For the text-containing cell, return its midpoint in [X, Y] coordinate format. 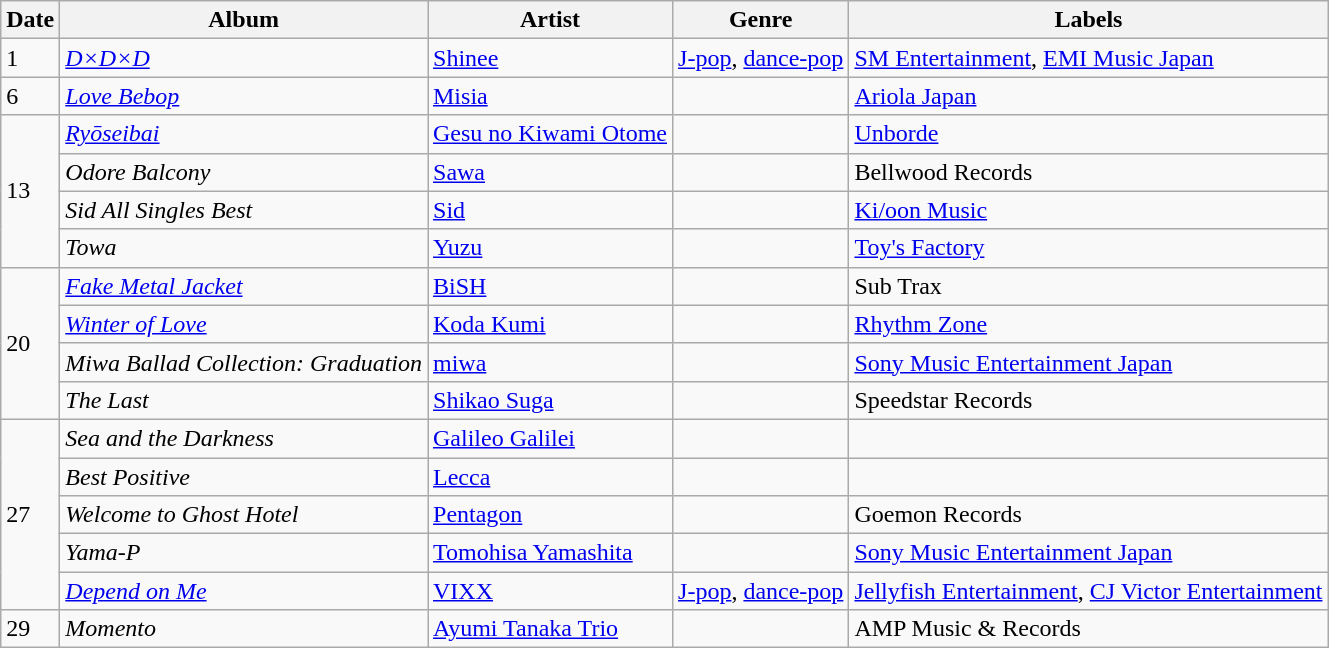
Labels [1088, 20]
BiSH [550, 286]
Artist [550, 20]
13 [30, 191]
SM Entertainment, EMI Music Japan [1088, 58]
Fake Metal Jacket [244, 286]
Ryōseibai [244, 134]
Ayumi Tanaka Trio [550, 629]
Depend on Me [244, 591]
Pentagon [550, 515]
Jellyfish Entertainment, CJ Victor Entertainment [1088, 591]
Galileo Galilei [550, 438]
AMP Music & Records [1088, 629]
Shinee [550, 58]
Shikao Suga [550, 400]
Momento [244, 629]
Welcome to Ghost Hotel [244, 515]
Sawa [550, 172]
Sub Trax [1088, 286]
Tomohisa Yamashita [550, 553]
Gesu no Kiwami Otome [550, 134]
Koda Kumi [550, 324]
Love Bebop [244, 96]
Album [244, 20]
Best Positive [244, 477]
Yama-P [244, 553]
Misia [550, 96]
Towa [244, 248]
20 [30, 343]
miwa [550, 362]
Ariola Japan [1088, 96]
Odore Balcony [244, 172]
29 [30, 629]
27 [30, 514]
Miwa Ballad Collection: Graduation [244, 362]
Sea and the Darkness [244, 438]
Unborde [1088, 134]
VIXX [550, 591]
Lecca [550, 477]
Date [30, 20]
Yuzu [550, 248]
Rhythm Zone [1088, 324]
D×D×D [244, 58]
Ki/oon Music [1088, 210]
6 [30, 96]
Bellwood Records [1088, 172]
Goemon Records [1088, 515]
The Last [244, 400]
Genre [761, 20]
Winter of Love [244, 324]
Sid [550, 210]
1 [30, 58]
Toy's Factory [1088, 248]
Sid All Singles Best [244, 210]
Speedstar Records [1088, 400]
